For the text-containing cell, return its midpoint in (X, Y) coordinate format. 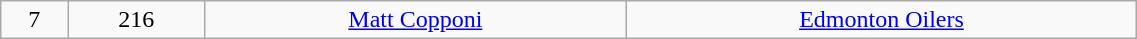
Edmonton Oilers (882, 20)
7 (34, 20)
Matt Copponi (416, 20)
216 (136, 20)
